Determine the (X, Y) coordinate at the center of the cell enclosing the given text.  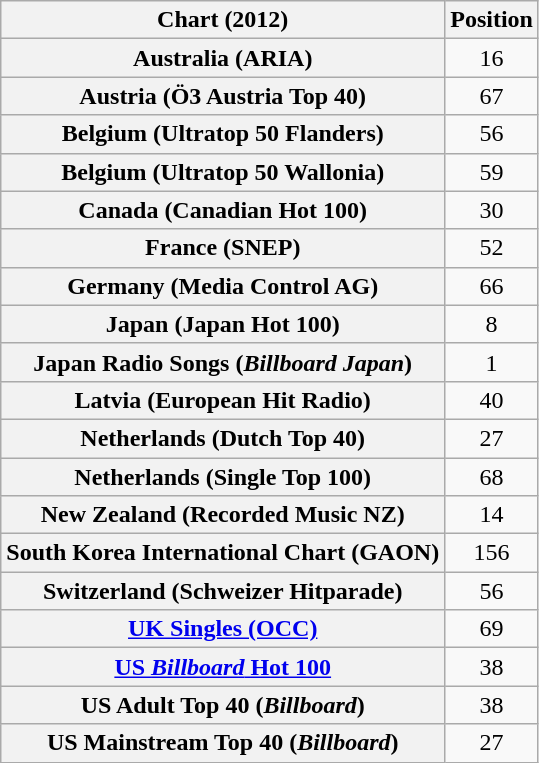
Position (492, 20)
Japan (Japan Hot 100) (223, 324)
Austria (Ö3 Austria Top 40) (223, 96)
68 (492, 477)
Chart (2012) (223, 20)
30 (492, 210)
UK Singles (OCC) (223, 629)
52 (492, 248)
59 (492, 172)
Belgium (Ultratop 50 Wallonia) (223, 172)
New Zealand (Recorded Music NZ) (223, 515)
40 (492, 400)
US Adult Top 40 (Billboard) (223, 705)
Switzerland (Schweizer Hitparade) (223, 591)
69 (492, 629)
Latvia (European Hit Radio) (223, 400)
67 (492, 96)
14 (492, 515)
US Billboard Hot 100 (223, 667)
France (SNEP) (223, 248)
US Mainstream Top 40 (Billboard) (223, 743)
South Korea International Chart (GAON) (223, 553)
Australia (ARIA) (223, 58)
16 (492, 58)
Canada (Canadian Hot 100) (223, 210)
Germany (Media Control AG) (223, 286)
Netherlands (Single Top 100) (223, 477)
Netherlands (Dutch Top 40) (223, 438)
66 (492, 286)
Belgium (Ultratop 50 Flanders) (223, 134)
156 (492, 553)
1 (492, 362)
Japan Radio Songs (Billboard Japan) (223, 362)
8 (492, 324)
